Determine the (x, y) coordinate at the center of the cell enclosing the given text.  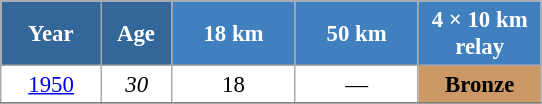
50 km (356, 34)
4 × 10 km relay (480, 34)
30 (136, 85)
— (356, 85)
Age (136, 34)
Year (52, 34)
18 km (234, 34)
18 (234, 85)
Bronze (480, 85)
1950 (52, 85)
